Scan for the cell matching the given text and deliver its (x, y) coordinate at center. 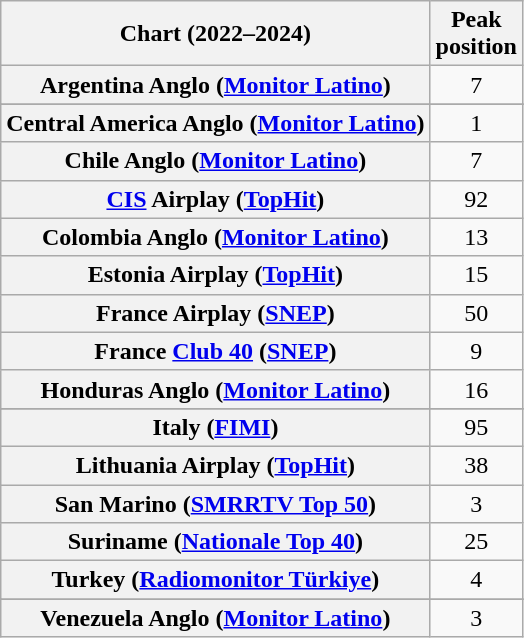
38 (476, 465)
France Club 40 (SNEP) (216, 351)
9 (476, 351)
Central America Anglo (Monitor Latino) (216, 123)
15 (476, 275)
Peakposition (476, 34)
Turkey (Radiomonitor Türkiye) (216, 580)
Lithuania Airplay (TopHit) (216, 465)
Venezuela Anglo (Monitor Latino) (216, 618)
France Airplay (SNEP) (216, 313)
95 (476, 427)
Chart (2022–2024) (216, 34)
4 (476, 580)
CIS Airplay (TopHit) (216, 199)
16 (476, 389)
1 (476, 123)
13 (476, 237)
92 (476, 199)
50 (476, 313)
Italy (FIMI) (216, 427)
Argentina Anglo (Monitor Latino) (216, 85)
Colombia Anglo (Monitor Latino) (216, 237)
25 (476, 542)
Suriname (Nationale Top 40) (216, 542)
Honduras Anglo (Monitor Latino) (216, 389)
Chile Anglo (Monitor Latino) (216, 161)
San Marino (SMRRTV Top 50) (216, 503)
Estonia Airplay (TopHit) (216, 275)
